Find where the given text appears and provide that cell's center as (x, y) coordinate. 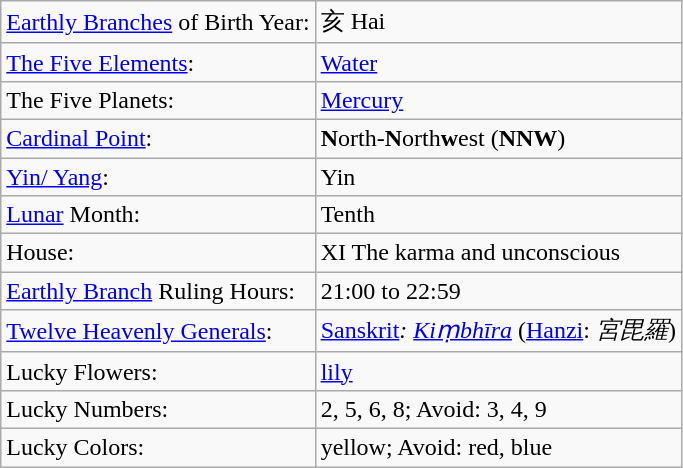
yellow; Avoid: red, blue (498, 447)
House: (158, 253)
Twelve Heavenly Generals: (158, 332)
Lucky Colors: (158, 447)
Mercury (498, 100)
The Five Planets: (158, 100)
Lunar Month: (158, 215)
Tenth (498, 215)
XI The karma and unconscious (498, 253)
21:00 to 22:59 (498, 291)
Earthly Branches of Birth Year: (158, 22)
Sanskrit: Kiṃbhīra (Hanzi: 宮毘羅) (498, 332)
The Five Elements: (158, 62)
亥 Hai (498, 22)
Earthly Branch Ruling Hours: (158, 291)
North-Northwest (NNW) (498, 138)
Lucky Numbers: (158, 409)
Yin/ Yang: (158, 177)
Cardinal Point: (158, 138)
Water (498, 62)
lily (498, 371)
Lucky Flowers: (158, 371)
Yin (498, 177)
2, 5, 6, 8; Avoid: 3, 4, 9 (498, 409)
